Extract the (X, Y) coordinate from the center of the cell holding the provided text.  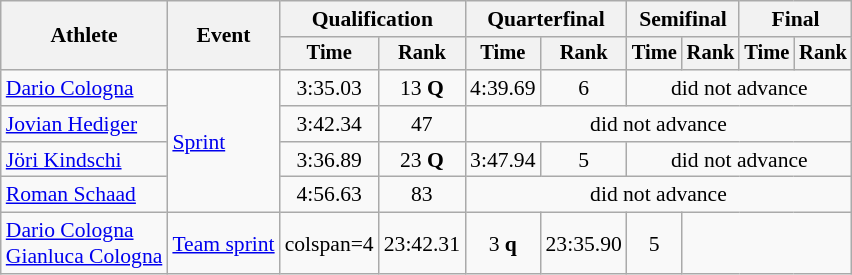
Qualification (372, 19)
13 Q (422, 88)
colspan=4 (330, 244)
3:47.94 (502, 160)
Roman Schaad (84, 195)
23:42.31 (422, 244)
23:35.90 (584, 244)
3:35.03 (330, 88)
3:42.34 (330, 124)
6 (584, 88)
Final (795, 19)
Jovian Hediger (84, 124)
23 Q (422, 160)
Sprint (223, 141)
Team sprint (223, 244)
83 (422, 195)
4:56.63 (330, 195)
47 (422, 124)
Dario ColognaGianluca Cologna (84, 244)
3:36.89 (330, 160)
Semifinal (683, 19)
Quarterfinal (546, 19)
3 q (502, 244)
Event (223, 36)
Jöri Kindschi (84, 160)
4:39.69 (502, 88)
Athlete (84, 36)
Dario Cologna (84, 88)
